Detect which cell encompasses the target text, then output its (x, y) center coordinate. 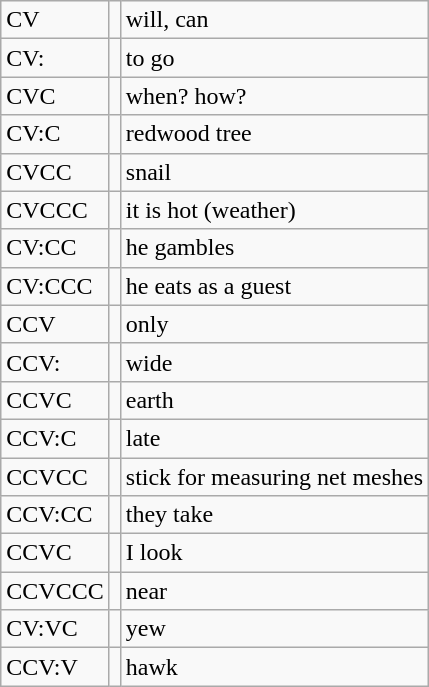
only (274, 324)
to go (274, 58)
will, can (274, 20)
CV (55, 20)
it is hot (weather) (274, 210)
CV:VC (55, 629)
hawk (274, 667)
stick for measuring net meshes (274, 477)
CCVCCC (55, 591)
yew (274, 629)
he gambles (274, 248)
CVC (55, 96)
near (274, 591)
CV:C (55, 134)
CV: (55, 58)
CCV:CC (55, 515)
they take (274, 515)
when? how? (274, 96)
wide (274, 362)
CV:CC (55, 248)
redwood tree (274, 134)
late (274, 438)
CVCCC (55, 210)
snail (274, 172)
CV:CCC (55, 286)
CCV: (55, 362)
CCVCC (55, 477)
CCV:C (55, 438)
CCV:V (55, 667)
he eats as a guest (274, 286)
CCV (55, 324)
CVCC (55, 172)
earth (274, 400)
I look (274, 553)
